Extract the (X, Y) coordinate from the center of the cell holding the provided text.  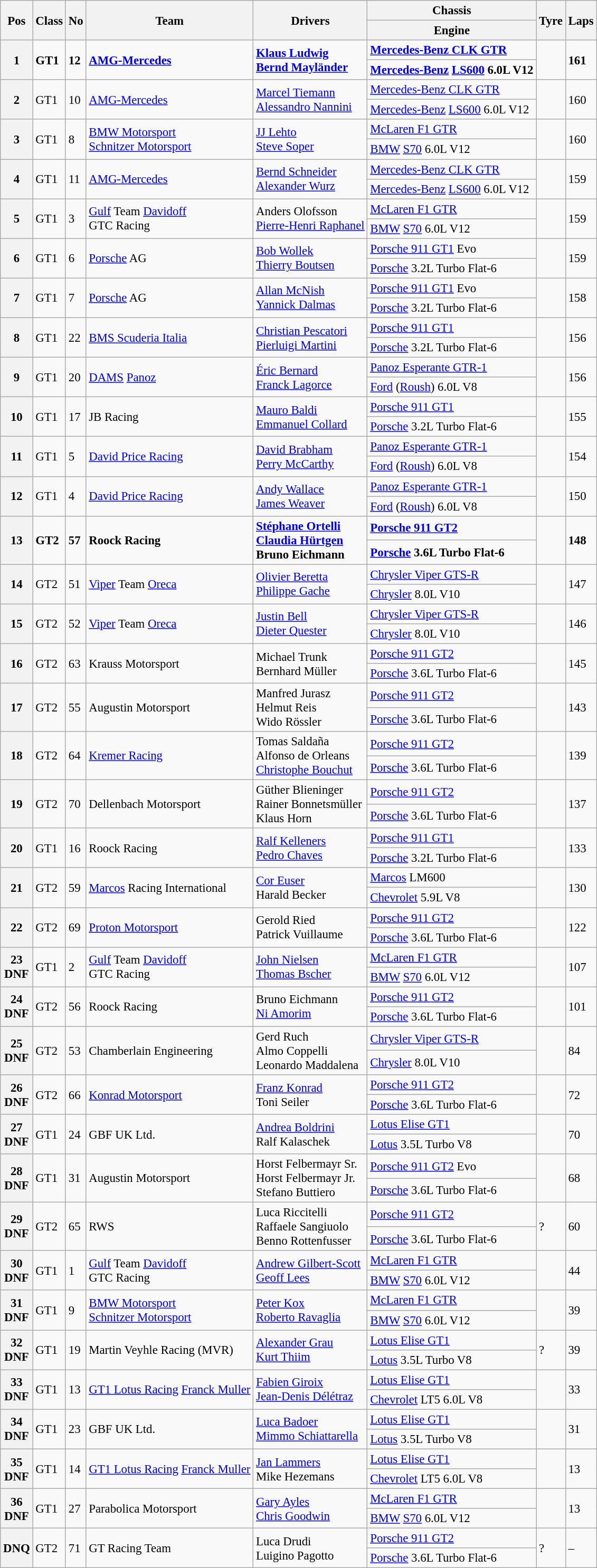
Porsche 911 GT2 Evo (452, 1166)
139 (581, 756)
107 (581, 967)
66 (75, 1095)
Ralf Kelleners Pedro Chaves (310, 848)
36DNF (17, 1508)
Chevrolet 5.9L V8 (452, 898)
Team (170, 20)
DAMS Panoz (170, 378)
35DNF (17, 1468)
Marcos LM600 (452, 878)
Andy Wallace James Weaver (310, 496)
143 (581, 708)
24 (75, 1134)
23DNF (17, 967)
Olivier Beretta Philippe Gache (310, 584)
Luca Riccitelli Raffaele Sangiuolo Benno Rottenfusser (310, 1227)
122 (581, 927)
Manfred Jurasz Helmut Reis Wido Rössler (310, 708)
Anders Olofsson Pierre-Henri Raphanel (310, 218)
27 (75, 1508)
Güther Blieninger Rainer Bonnetsmüller Klaus Horn (310, 804)
60 (581, 1227)
Laps (581, 20)
Kremer Racing (170, 756)
Justin Bell Dieter Quester (310, 623)
John Nielsen Thomas Bscher (310, 967)
33DNF (17, 1389)
Fabien Giroix Jean-Denis Délétraz (310, 1389)
Parabolica Motorsport (170, 1508)
69 (75, 927)
Dellenbach Motorsport (170, 804)
21 (17, 888)
53 (75, 1051)
Stéphane Ortelli Claudia Hürtgen Bruno Eichmann (310, 540)
64 (75, 756)
63 (75, 663)
Peter Kox Roberto Ravaglia (310, 1310)
150 (581, 496)
137 (581, 804)
Allan McNish Yannick Dalmas (310, 297)
24DNF (17, 1006)
Franz Konrad Toni Seiler (310, 1095)
15 (17, 623)
18 (17, 756)
Luca Drudi Luigino Pagotto (310, 1548)
34DNF (17, 1429)
158 (581, 297)
Cor Euser Harald Becker (310, 888)
Michael Trunk Bernhard Müller (310, 663)
DNQ (17, 1548)
GT Racing Team (170, 1548)
146 (581, 623)
147 (581, 584)
44 (581, 1270)
26DNF (17, 1095)
David Brabham Perry McCarthy (310, 457)
33 (581, 1389)
28DNF (17, 1178)
Engine (452, 31)
Class (50, 20)
– (581, 1548)
145 (581, 663)
Bob Wollek Thierry Boutsen (310, 258)
Tomas Saldaña Alfonso de Orleans Christophe Bouchut (310, 756)
Gary Ayles Chris Goodwin (310, 1508)
BMS Scuderia Italia (170, 338)
Andrew Gilbert-Scott Geoff Lees (310, 1270)
Marcel Tiemann Alessandro Nannini (310, 99)
Luca Badoer Mimmo Schiattarella (310, 1429)
59 (75, 888)
23 (75, 1429)
Marcos Racing International (170, 888)
51 (75, 584)
Pos (17, 20)
161 (581, 60)
71 (75, 1548)
Chassis (452, 11)
Drivers (310, 20)
Christian Pescatori Pierluigi Martini (310, 338)
25DNF (17, 1051)
Horst Felbermayr Sr. Horst Felbermayr Jr. Stefano Buttiero (310, 1178)
52 (75, 623)
RWS (170, 1227)
30DNF (17, 1270)
Éric Bernard Franck Lagorce (310, 378)
Martin Veyhle Racing (MVR) (170, 1350)
Klaus Ludwig Bernd Mayländer (310, 60)
56 (75, 1006)
Bernd Schneider Alexander Wurz (310, 179)
Jan Lammers Mike Hezemans (310, 1468)
84 (581, 1051)
148 (581, 540)
27DNF (17, 1134)
JB Racing (170, 417)
68 (581, 1178)
154 (581, 457)
133 (581, 848)
32DNF (17, 1350)
Andrea Boldrini Ralf Kalaschek (310, 1134)
Krauss Motorsport (170, 663)
Mauro Baldi Emmanuel Collard (310, 417)
No (75, 20)
Gerold Ried Patrick Vuillaume (310, 927)
JJ Lehto Steve Soper (310, 139)
57 (75, 540)
55 (75, 708)
65 (75, 1227)
Gerd Ruch Almo Coppelli Leonardo Maddalena (310, 1051)
29DNF (17, 1227)
Konrad Motorsport (170, 1095)
31DNF (17, 1310)
72 (581, 1095)
Proton Motorsport (170, 927)
155 (581, 417)
Tyre (551, 20)
130 (581, 888)
Alexander Grau Kurt Thiim (310, 1350)
101 (581, 1006)
Chamberlain Engineering (170, 1051)
Bruno Eichmann Ni Amorim (310, 1006)
